Scan for the cell matching the given text and deliver its (x, y) coordinate at center. 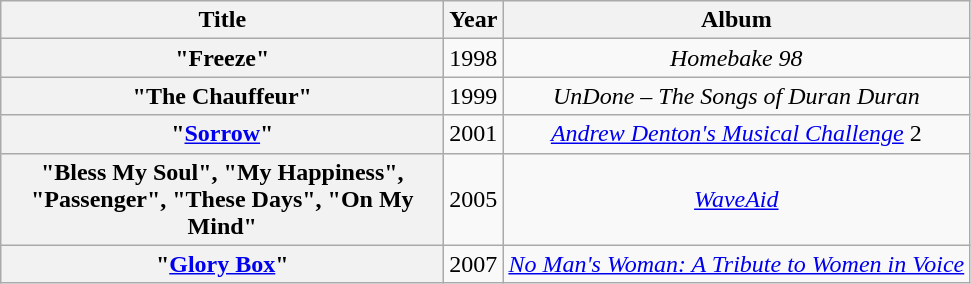
Album (736, 20)
"The Chauffeur" (222, 96)
"Freeze" (222, 58)
2001 (474, 134)
Year (474, 20)
Title (222, 20)
UnDone – The Songs of Duran Duran (736, 96)
Andrew Denton's Musical Challenge 2 (736, 134)
No Man's Woman: A Tribute to Women in Voice (736, 264)
"Sorrow" (222, 134)
WaveAid (736, 199)
2005 (474, 199)
"Glory Box" (222, 264)
2007 (474, 264)
"Bless My Soul", "My Happiness", "Passenger", "These Days", "On My Mind" (222, 199)
1999 (474, 96)
1998 (474, 58)
Homebake 98 (736, 58)
